Capture the cell that displays the provided text and extract its [x, y] central coordinate. 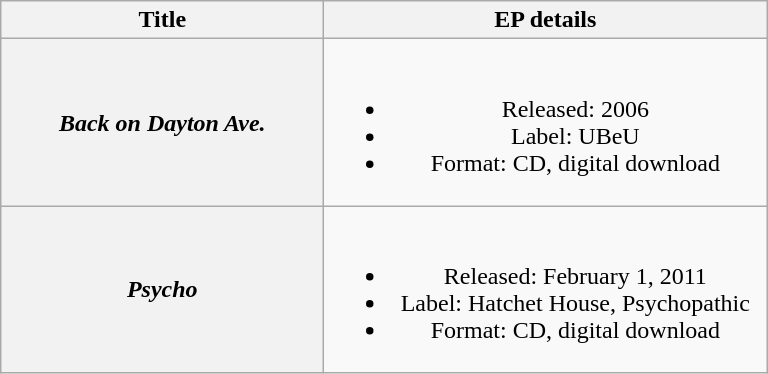
EP details [546, 20]
Released: 2006Label: UBeUFormat: CD, digital download [546, 122]
Title [162, 20]
Psycho [162, 290]
Back on Dayton Ave. [162, 122]
Released: February 1, 2011Label: Hatchet House, PsychopathicFormat: CD, digital download [546, 290]
